Identify which cell holds the provided text, then report its [X, Y] central coordinate. 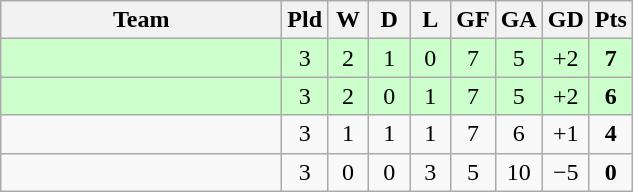
D [390, 20]
Pts [610, 20]
10 [518, 172]
Team [142, 20]
−5 [566, 172]
GD [566, 20]
W [348, 20]
Pld [305, 20]
GF [473, 20]
4 [610, 134]
+1 [566, 134]
GA [518, 20]
L [430, 20]
